From the cell containing the given text, extract its center point as (X, Y) coordinate. 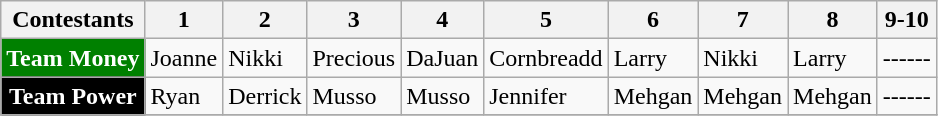
Joanne (184, 58)
9-10 (906, 20)
4 (442, 20)
7 (743, 20)
5 (546, 20)
Cornbreadd (546, 58)
Derrick (265, 96)
2 (265, 20)
DaJuan (442, 58)
8 (833, 20)
3 (354, 20)
6 (653, 20)
Team Money (73, 58)
Ryan (184, 96)
Team Power (73, 96)
Contestants (73, 20)
Precious (354, 58)
1 (184, 20)
Jennifer (546, 96)
